Identify which cell holds the provided text, then report its (x, y) central coordinate. 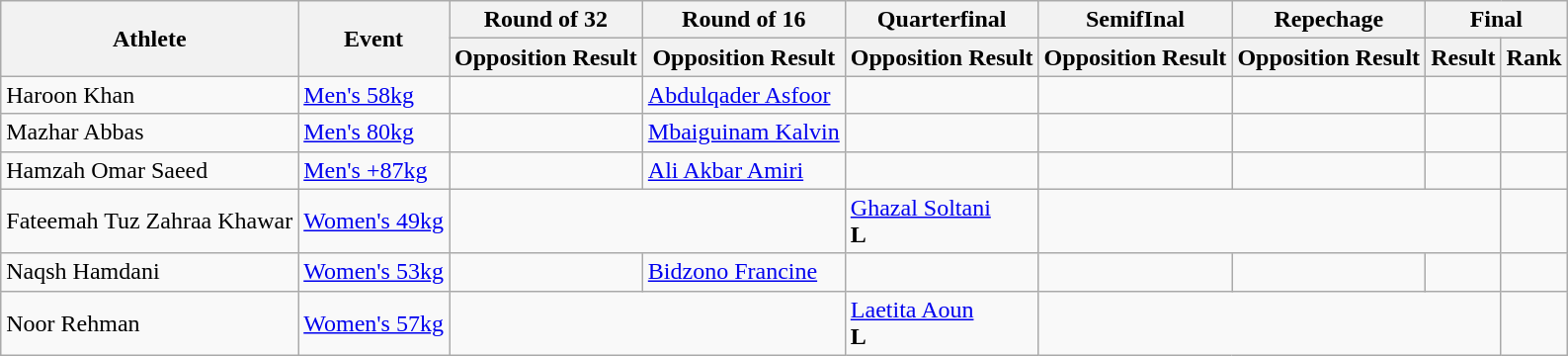
Bidzono Francine (743, 272)
Men's +87kg (373, 170)
Final (1497, 20)
Result (1463, 57)
Hamzah Omar Saeed (150, 170)
Women's 53kg (373, 272)
Mbaiguinam Kalvin (743, 133)
Women's 57kg (373, 322)
Event (373, 39)
Fateemah Tuz Zahraa Khawar (150, 222)
Men's 58kg (373, 95)
Women's 49kg (373, 222)
Ghazal SoltaniL (942, 222)
Mazhar Abbas (150, 133)
Quarterfinal (942, 20)
Round of 32 (545, 20)
Round of 16 (743, 20)
Noor Rehman (150, 322)
Men's 80kg (373, 133)
Laetita AounL (942, 322)
Naqsh Hamdani (150, 272)
Rank (1533, 57)
SemifInal (1135, 20)
Abdulqader Asfoor (743, 95)
Repechage (1329, 20)
Haroon Khan (150, 95)
Athlete (150, 39)
Ali Akbar Amiri (743, 170)
